Provide the [X, Y] coordinate of the cell's center where the given text is located.  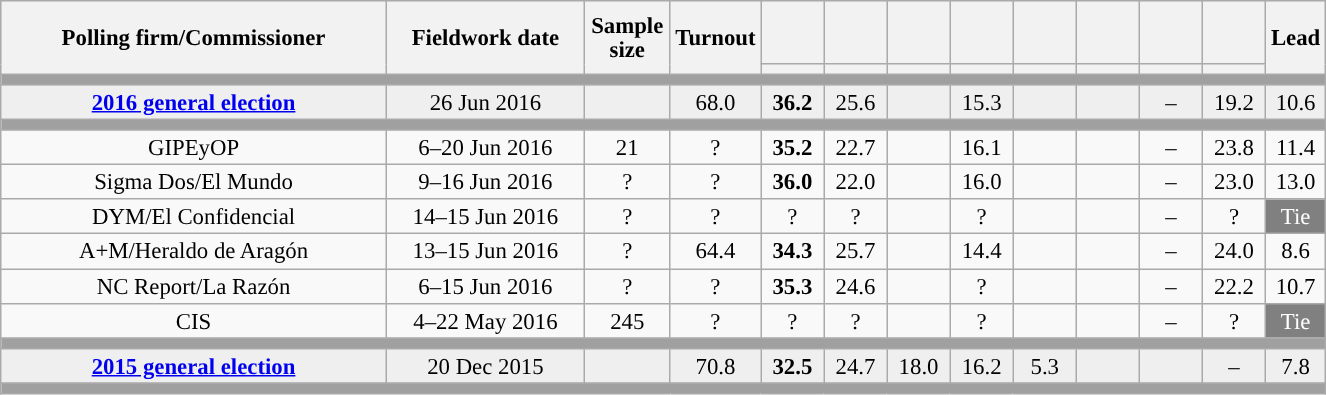
32.5 [792, 366]
GIPEyOP [194, 148]
34.3 [792, 252]
25.6 [856, 102]
14.4 [982, 252]
25.7 [856, 252]
24.0 [1234, 252]
23.8 [1234, 148]
6–15 Jun 2016 [485, 286]
Fieldwork date [485, 38]
CIS [194, 320]
19.2 [1234, 102]
11.4 [1296, 148]
14–15 Jun 2016 [485, 218]
5.3 [1044, 366]
9–16 Jun 2016 [485, 182]
70.8 [716, 366]
64.4 [716, 252]
Polling firm/Commissioner [194, 38]
35.2 [792, 148]
15.3 [982, 102]
16.2 [982, 366]
4–22 May 2016 [485, 320]
22.2 [1234, 286]
10.7 [1296, 286]
NC Report/La Razón [194, 286]
23.0 [1234, 182]
16.0 [982, 182]
68.0 [716, 102]
36.2 [792, 102]
26 Jun 2016 [485, 102]
20 Dec 2015 [485, 366]
18.0 [918, 366]
24.7 [856, 366]
36.0 [792, 182]
8.6 [1296, 252]
24.6 [856, 286]
13.0 [1296, 182]
A+M/Heraldo de Aragón [194, 252]
2015 general election [194, 366]
21 [627, 148]
DYM/El Confidencial [194, 218]
7.8 [1296, 366]
16.1 [982, 148]
Lead [1296, 38]
35.3 [792, 286]
Sigma Dos/El Mundo [194, 182]
Sample size [627, 38]
Turnout [716, 38]
10.6 [1296, 102]
245 [627, 320]
6–20 Jun 2016 [485, 148]
2016 general election [194, 102]
22.7 [856, 148]
13–15 Jun 2016 [485, 252]
22.0 [856, 182]
